Locate the cell with the specified text and output its (x, y) center coordinate. 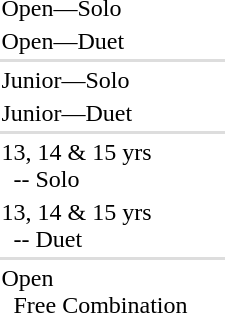
Junior—Duet (94, 113)
Open—Duet (94, 41)
13, 14 & 15 yrs -- Solo (94, 166)
Junior—Solo (94, 80)
13, 14 & 15 yrs -- Duet (94, 226)
